Provide the (X, Y) coordinate of the cell's center where the given text is located.  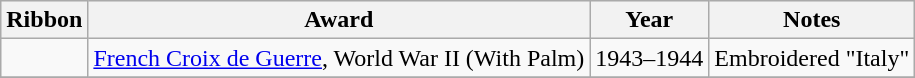
Award (339, 20)
Notes (812, 20)
Embroidered "Italy" (812, 58)
Year (650, 20)
French Croix de Guerre, World War II (With Palm) (339, 58)
1943–1944 (650, 58)
Ribbon (44, 20)
